Find where the given text appears and provide that cell's center as (x, y) coordinate. 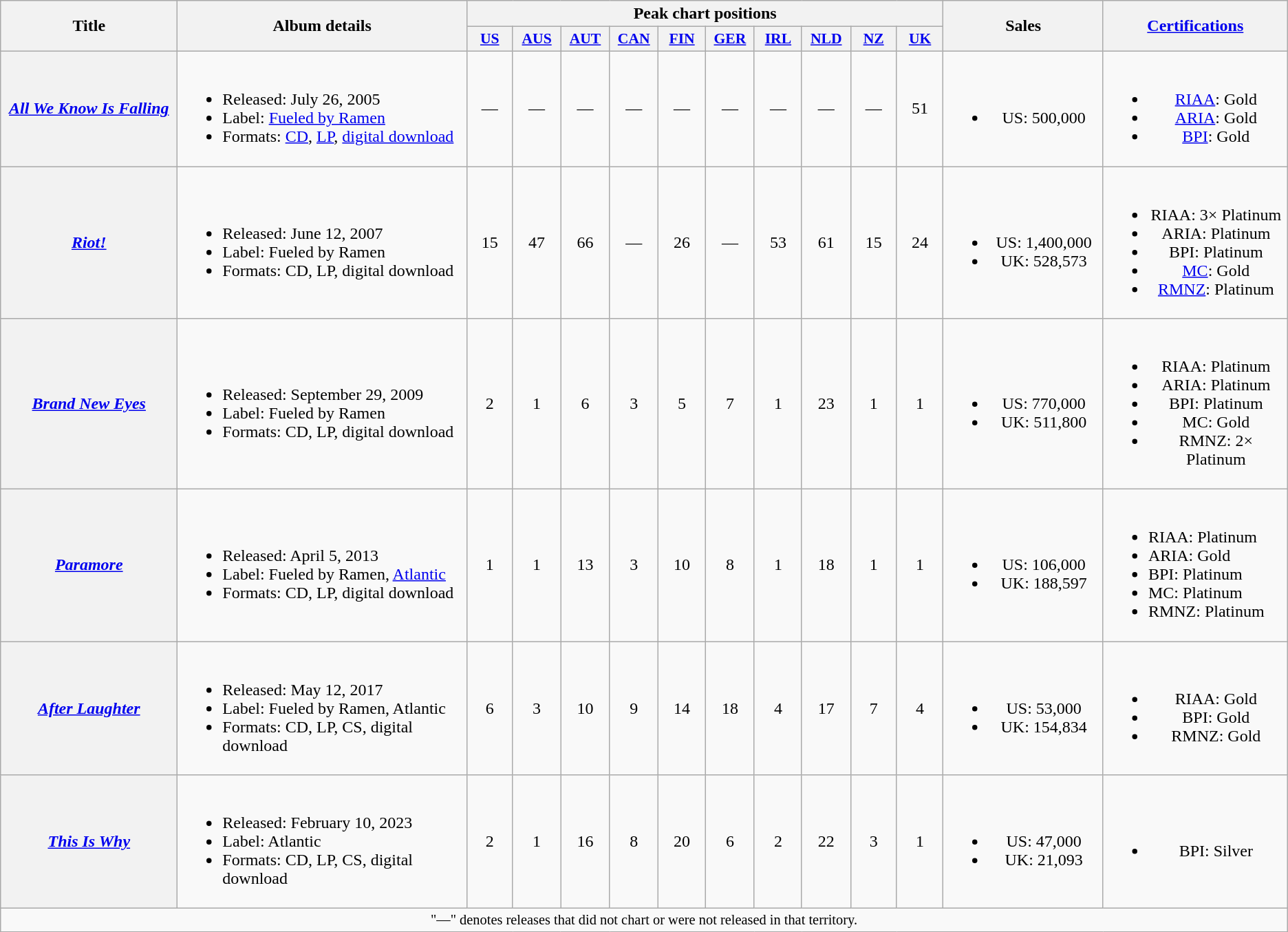
After Laughter (89, 708)
US: 500,000 (1023, 109)
5 (683, 404)
AUT (585, 39)
Peak chart positions (705, 14)
61 (826, 242)
26 (683, 242)
Riot! (89, 242)
US: 106,000UK: 188,597 (1023, 566)
23 (826, 404)
Released: May 12, 2017Label: Fueled by Ramen, AtlanticFormats: CD, LP, CS, digital download (322, 708)
16 (585, 842)
51 (920, 109)
BPI: Silver (1195, 842)
US: 53,000UK: 154,834 (1023, 708)
All We Know Is Falling (89, 109)
GER (729, 39)
Released: February 10, 2023Label: AtlanticFormats: CD, LP, CS, digital download (322, 842)
US: 47,000UK: 21,093 (1023, 842)
Released: April 5, 2013Label: Fueled by Ramen, AtlanticFormats: CD, LP, digital download (322, 566)
US (490, 39)
NZ (874, 39)
"—" denotes releases that did not chart or were not released in that territory. (644, 920)
47 (537, 242)
Title (89, 26)
17 (826, 708)
US: 770,000UK: 511,800 (1023, 404)
UK (920, 39)
9 (634, 708)
Sales (1023, 26)
RIAA: PlatinumARIA: PlatinumBPI: PlatinumMC: GoldRMNZ: 2× Platinum (1195, 404)
24 (920, 242)
AUS (537, 39)
RIAA: GoldARIA: GoldBPI: Gold (1195, 109)
This Is Why (89, 842)
Released: July 26, 2005Label: Fueled by RamenFormats: CD, LP, digital download (322, 109)
RIAA: GoldBPI: GoldRMNZ: Gold (1195, 708)
Paramore (89, 566)
53 (777, 242)
Released: June 12, 2007Label: Fueled by RamenFormats: CD, LP, digital download (322, 242)
RIAA: 3× PlatinumARIA: PlatinumBPI: PlatinumMC: GoldRMNZ: Platinum (1195, 242)
NLD (826, 39)
Brand New Eyes (89, 404)
CAN (634, 39)
Certifications (1195, 26)
RIAA: PlatinumARIA: GoldBPI: PlatinumMC: PlatinumRMNZ: Platinum (1195, 566)
13 (585, 566)
IRL (777, 39)
14 (683, 708)
Released: September 29, 2009Label: Fueled by RamenFormats: CD, LP, digital download (322, 404)
Album details (322, 26)
66 (585, 242)
20 (683, 842)
FIN (683, 39)
US: 1,400,000UK: 528,573 (1023, 242)
22 (826, 842)
